Scan for the cell matching the given text and deliver its [x, y] coordinate at center. 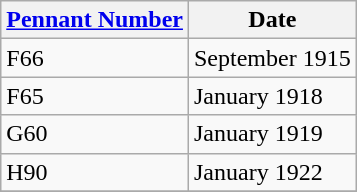
January 1918 [272, 96]
G60 [95, 134]
January 1922 [272, 172]
Pennant Number [95, 20]
September 1915 [272, 58]
Date [272, 20]
F66 [95, 58]
January 1919 [272, 134]
H90 [95, 172]
F65 [95, 96]
